Find where the given text appears and provide that cell's center as [X, Y] coordinate. 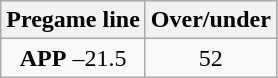
52 [210, 58]
APP –21.5 [74, 58]
Pregame line [74, 20]
Over/under [210, 20]
